Locate the cell with the specified text and output its [x, y] center coordinate. 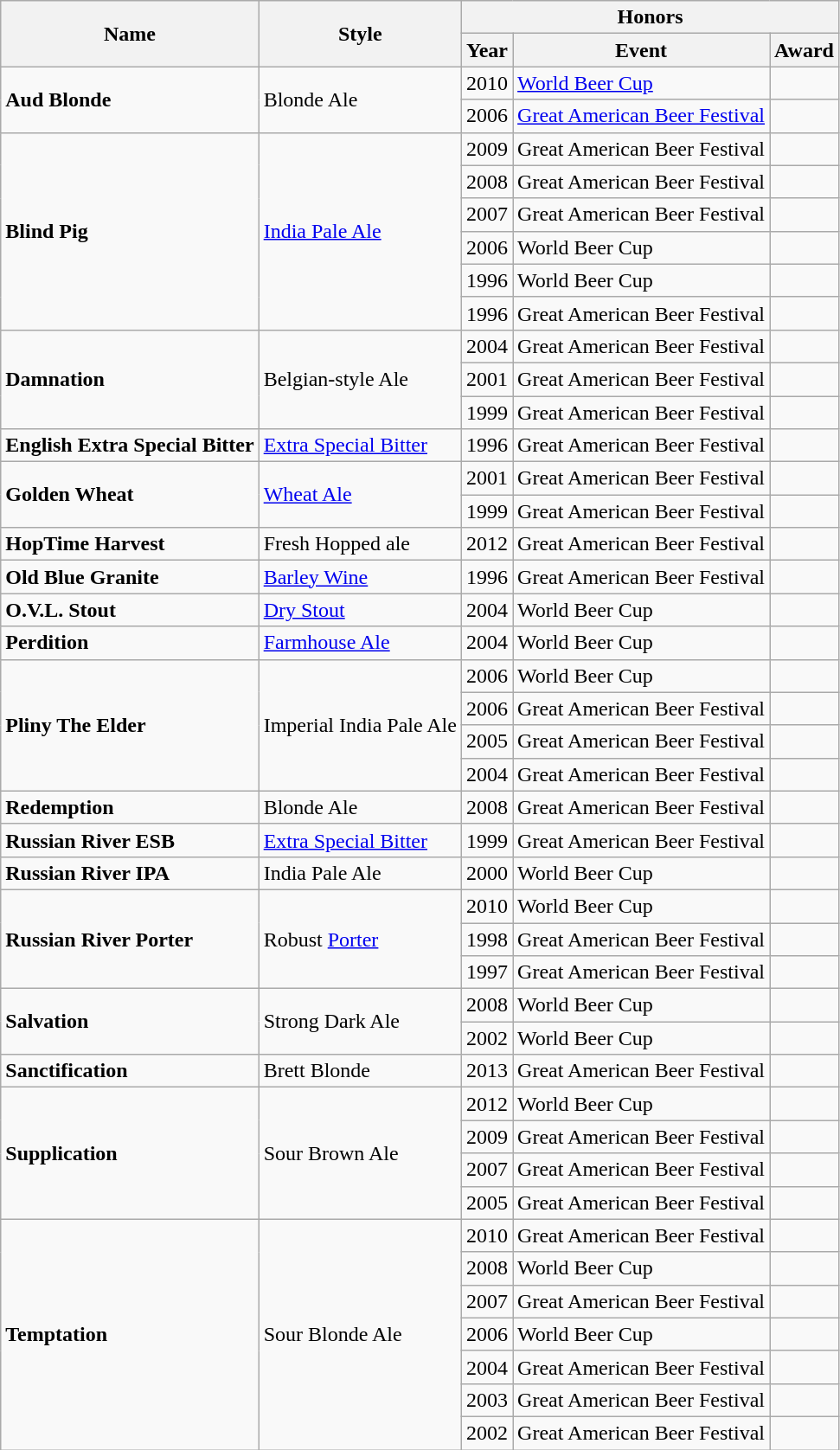
Supplication [130, 1153]
Dry Stout [360, 610]
Wheat Ale [360, 495]
Robust Porter [360, 939]
Strong Dark Ale [360, 1022]
Golden Wheat [130, 495]
Award [805, 50]
2000 [486, 873]
Old Blue Granite [130, 577]
1998 [486, 939]
Brett Blonde [360, 1071]
Barley Wine [360, 577]
HopTime Harvest [130, 544]
Russian River Porter [130, 939]
Pliny The Elder [130, 725]
Russian River IPA [130, 873]
Imperial India Pale Ale [360, 725]
2003 [486, 1400]
Sanctification [130, 1071]
Russian River ESB [130, 840]
Fresh Hopped ale [360, 544]
Farmhouse Ale [360, 643]
Sour Brown Ale [360, 1153]
Style [360, 34]
Salvation [130, 1022]
Year [486, 50]
Sour Blonde Ale [360, 1334]
Damnation [130, 379]
English Extra Special Bitter [130, 446]
Name [130, 34]
Temptation [130, 1334]
2013 [486, 1071]
Event [642, 50]
Belgian-style Ale [360, 379]
Perdition [130, 643]
Aud Blonde [130, 99]
1997 [486, 972]
Honors [650, 17]
O.V.L. Stout [130, 610]
Blind Pig [130, 231]
Redemption [130, 807]
